Determine the [x, y] coordinate at the center of the cell enclosing the given text.  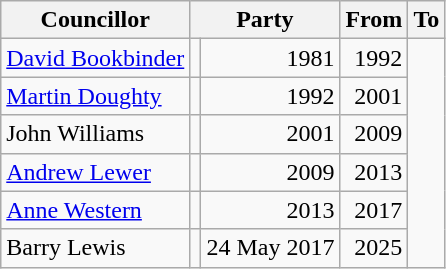
2025 [374, 248]
2017 [374, 210]
To [426, 20]
Councillor [96, 20]
Andrew Lewer [96, 172]
Martin Doughty [96, 96]
24 May 2017 [270, 248]
John Williams [96, 134]
Party [265, 20]
1981 [270, 58]
David Bookbinder [96, 58]
Barry Lewis [96, 248]
From [374, 20]
Anne Western [96, 210]
